Provide the [X, Y] coordinate of the cell's center where the given text is located.  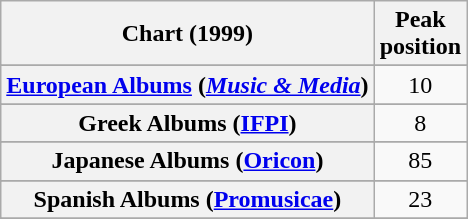
European Albums (Music & Media) [188, 85]
10 [420, 85]
8 [420, 123]
Spanish Albums (Promusicae) [188, 199]
Chart (1999) [188, 34]
23 [420, 199]
Greek Albums (IFPI) [188, 123]
Peakposition [420, 34]
Japanese Albums (Oricon) [188, 161]
85 [420, 161]
